Extract the (x, y) coordinate from the center of the cell holding the provided text.  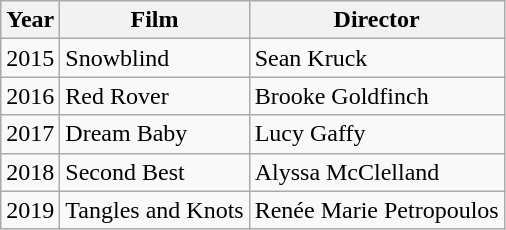
2018 (30, 172)
Dream Baby (154, 134)
Snowblind (154, 58)
Red Rover (154, 96)
Brooke Goldfinch (376, 96)
2016 (30, 96)
Tangles and Knots (154, 210)
Renée Marie Petropoulos (376, 210)
Sean Kruck (376, 58)
2015 (30, 58)
Second Best (154, 172)
2019 (30, 210)
Director (376, 20)
Lucy Gaffy (376, 134)
Film (154, 20)
Alyssa McClelland (376, 172)
2017 (30, 134)
Year (30, 20)
